Extract the (x, y) coordinate from the center of the cell holding the provided text.  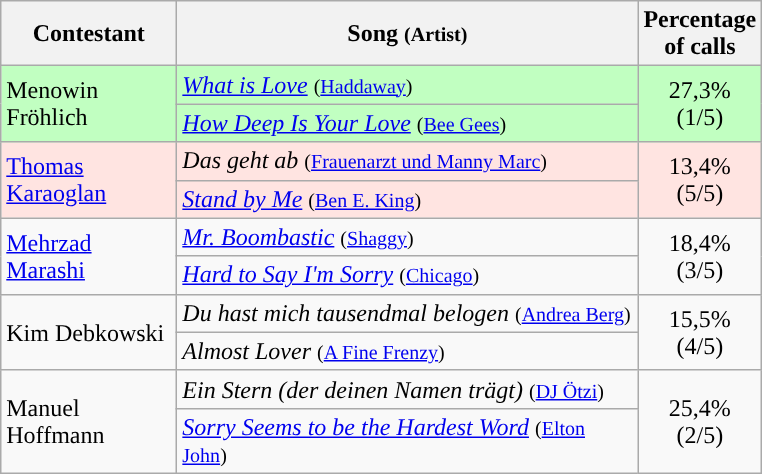
Hard to Say I'm Sorry (Chicago) (408, 275)
Almost Lover (A Fine Frenzy) (408, 351)
Mehrzad Marashi (89, 256)
Song (Artist) (408, 34)
Manuel Hoffmann (89, 422)
18,4% (3/5) (700, 256)
15,5% (4/5) (700, 332)
13,4% (5/5) (700, 180)
Mr. Boombastic (Shaggy) (408, 237)
What is Love (Haddaway) (408, 85)
Stand by Me (Ben E. King) (408, 199)
Contestant (89, 34)
Ein Stern (der deinen Namen trägt) (DJ Ötzi) (408, 389)
Thomas Karaoglan (89, 180)
Kim Debkowski (89, 332)
Das geht ab (Frauenarzt und Manny Marc) (408, 161)
Percentage of calls (700, 34)
27,3% (1/5) (700, 104)
Sorry Seems to be the Hardest Word (Elton John) (408, 440)
Menowin Fröhlich (89, 104)
How Deep Is Your Love (Bee Gees) (408, 123)
25,4% (2/5) (700, 422)
Du hast mich tausendmal belogen (Andrea Berg) (408, 313)
